Return [x, y] of the center of cell containing provided text 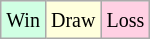
Draw [72, 20]
Win [24, 20]
Loss [126, 20]
